Pinpoint the cell where the given text exists, returning its (X, Y) midpoint coordinate. 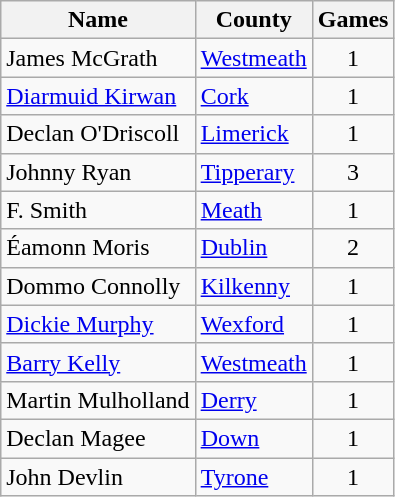
Dickie Murphy (98, 324)
Games (353, 20)
Kilkenny (254, 286)
Cork (254, 96)
Dublin (254, 248)
Declan Magee (98, 438)
Dommo Connolly (98, 286)
Tyrone (254, 477)
James McGrath (98, 58)
Diarmuid Kirwan (98, 96)
County (254, 20)
2 (353, 248)
Barry Kelly (98, 362)
F. Smith (98, 210)
Johnny Ryan (98, 172)
Name (98, 20)
John Devlin (98, 477)
Declan O'Driscoll (98, 134)
Wexford (254, 324)
3 (353, 172)
Derry (254, 400)
Limerick (254, 134)
Martin Mulholland (98, 400)
Meath (254, 210)
Down (254, 438)
Tipperary (254, 172)
Éamonn Moris (98, 248)
